Search for the cell housing the specified text and yield its [x, y] center coordinate. 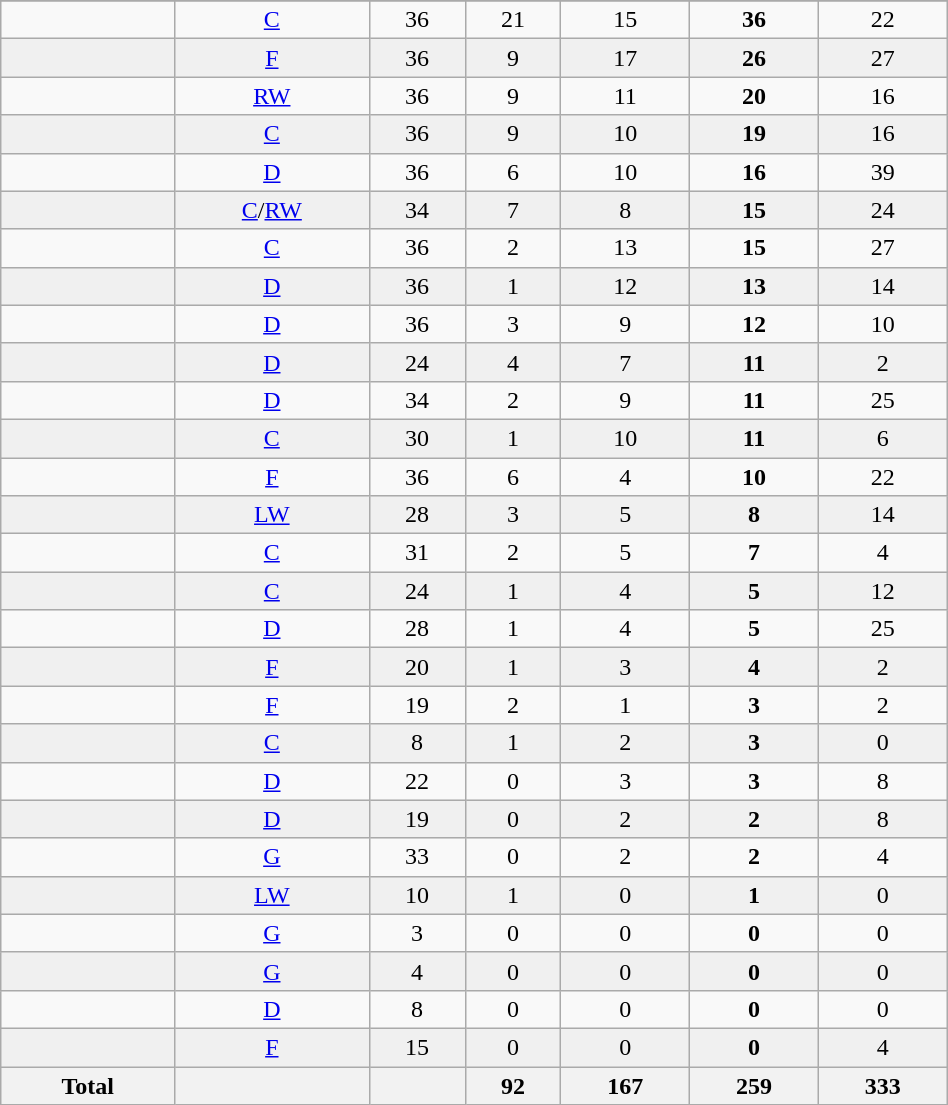
92 [513, 1085]
26 [754, 58]
333 [882, 1085]
259 [754, 1085]
31 [417, 553]
C/RW [272, 210]
21 [513, 20]
RW [272, 96]
17 [626, 58]
39 [882, 172]
33 [417, 857]
30 [417, 438]
167 [626, 1085]
Total [88, 1085]
